Search for the cell housing the specified text and yield its (X, Y) center coordinate. 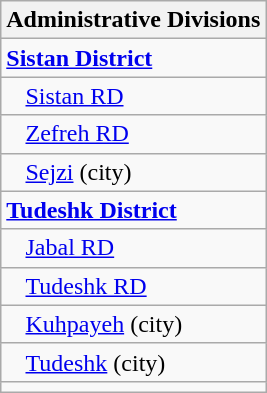
Tudeshk District (134, 210)
Tudeshk RD (134, 286)
Kuhpayeh (city) (134, 324)
Sistan District (134, 58)
Administrative Divisions (134, 20)
Zefreh RD (134, 134)
Sistan RD (134, 96)
Jabal RD (134, 248)
Tudeshk (city) (134, 362)
Sejzi (city) (134, 172)
